Search for the cell housing the specified text and yield its (x, y) center coordinate. 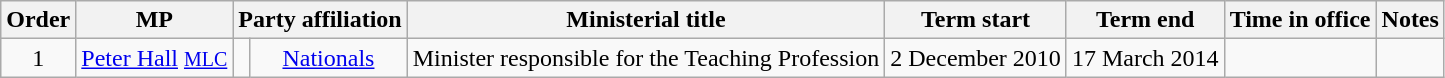
Peter Hall MLC (154, 58)
17 March 2014 (1145, 58)
Minister responsible for the Teaching Profession (646, 58)
2 December 2010 (976, 58)
Term start (976, 20)
Notes (1410, 20)
Time in office (1300, 20)
Ministerial title (646, 20)
1 (38, 58)
Term end (1145, 20)
Order (38, 20)
MP (154, 20)
Nationals (328, 58)
Party affiliation (320, 20)
